Extract the (x, y) coordinate from the center of the cell holding the provided text.  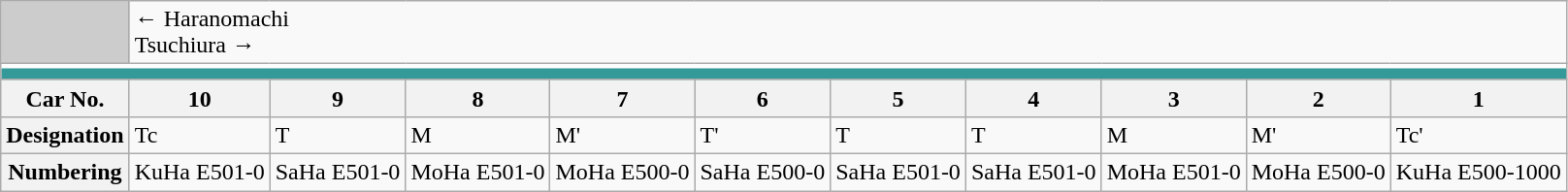
2 (1318, 98)
SaHa E500-0 (763, 172)
5 (898, 98)
6 (763, 98)
8 (477, 98)
Car No. (65, 98)
9 (338, 98)
T' (763, 135)
1 (1479, 98)
7 (623, 98)
KuHa E501-0 (200, 172)
3 (1174, 98)
← HaranomachiTsuchiura → (848, 33)
Numbering (65, 172)
KuHa E500-1000 (1479, 172)
10 (200, 98)
Tc' (1479, 135)
Designation (65, 135)
Tc (200, 135)
4 (1033, 98)
